From the cell containing the given text, extract its center point as (X, Y) coordinate. 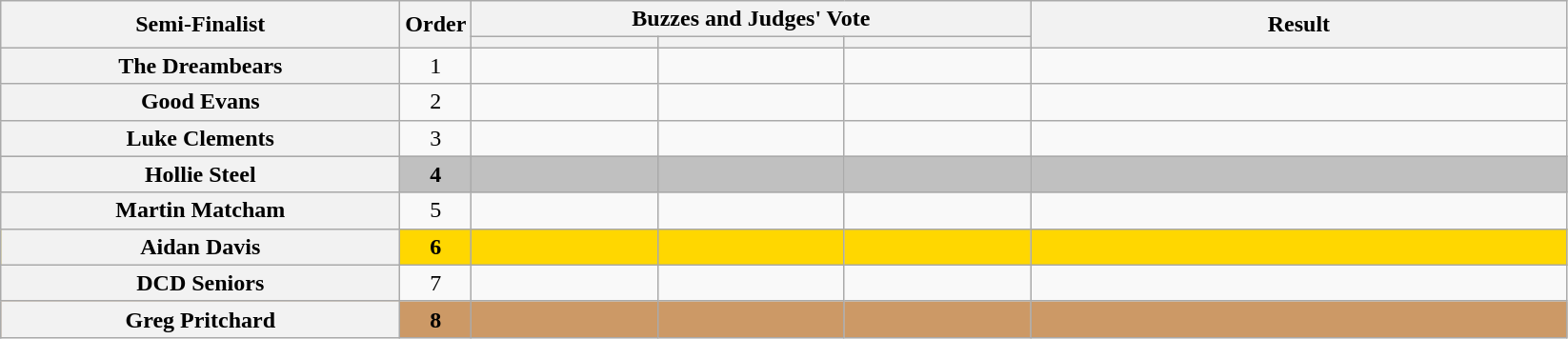
4 (436, 174)
7 (436, 283)
Order (436, 25)
Martin Matcham (200, 210)
Result (1299, 25)
Semi-Finalist (200, 25)
Buzzes and Judges' Vote (751, 19)
DCD Seniors (200, 283)
3 (436, 138)
Good Evans (200, 102)
5 (436, 210)
8 (436, 319)
The Dreambears (200, 66)
Greg Pritchard (200, 319)
2 (436, 102)
1 (436, 66)
Aidan Davis (200, 247)
Hollie Steel (200, 174)
Luke Clements (200, 138)
6 (436, 247)
